Identify which cell holds the provided text, then report its [x, y] central coordinate. 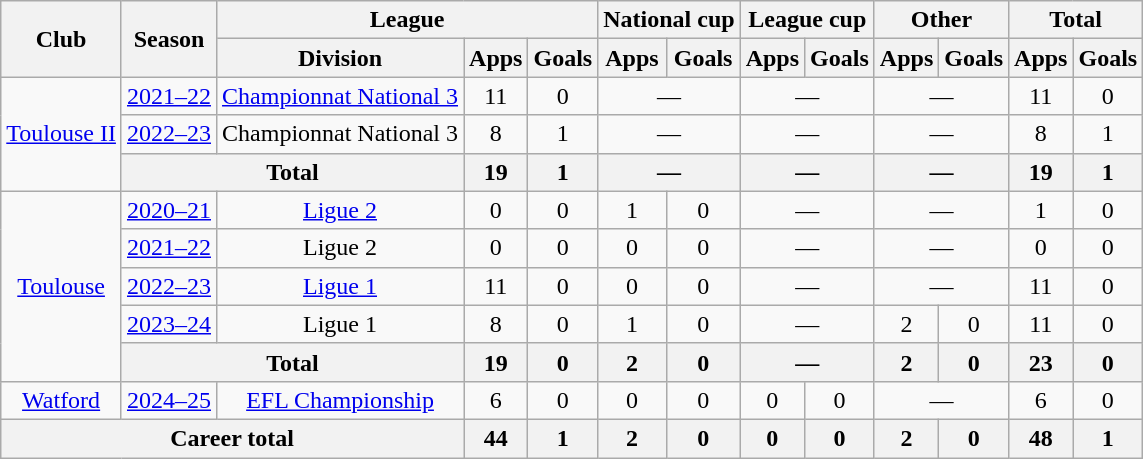
23 [1041, 362]
2020–21 [168, 210]
League cup [807, 20]
National cup [669, 20]
Career total [232, 438]
Season [168, 39]
Club [62, 39]
2024–25 [168, 400]
48 [1041, 438]
Other [941, 20]
EFL Championship [340, 400]
Toulouse [62, 286]
League [408, 20]
44 [496, 438]
Watford [62, 400]
Toulouse II [62, 134]
Division [340, 58]
2023–24 [168, 324]
